Detect which cell encompasses the target text, then output its [X, Y] center coordinate. 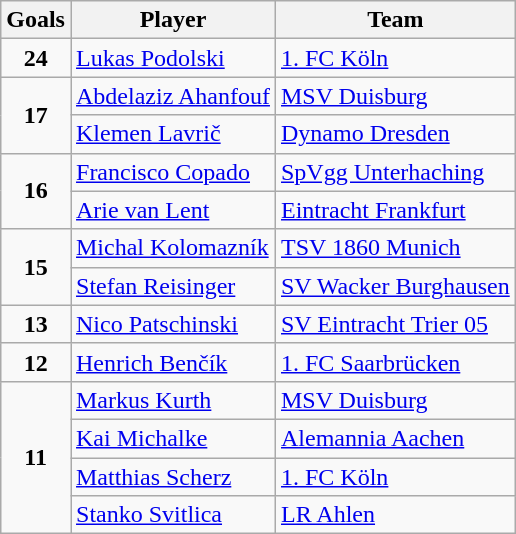
Markus Kurth [172, 400]
11 [36, 457]
13 [36, 324]
Player [172, 20]
Stanko Svitlica [172, 515]
15 [36, 267]
LR Ahlen [395, 515]
Michal Kolomazník [172, 248]
SpVgg Unterhaching [395, 172]
Francisco Copado [172, 172]
Team [395, 20]
TSV 1860 Munich [395, 248]
Eintracht Frankfurt [395, 210]
SV Wacker Burghausen [395, 286]
Arie van Lent [172, 210]
Goals [36, 20]
17 [36, 115]
16 [36, 191]
Klemen Lavrič [172, 134]
24 [36, 58]
Nico Patschinski [172, 324]
1. FC Saarbrücken [395, 362]
Stefan Reisinger [172, 286]
Kai Michalke [172, 438]
Henrich Benčík [172, 362]
Matthias Scherz [172, 477]
Dynamo Dresden [395, 134]
Alemannia Aachen [395, 438]
Lukas Podolski [172, 58]
Abdelaziz Ahanfouf [172, 96]
12 [36, 362]
SV Eintracht Trier 05 [395, 324]
